Capture the cell that displays the provided text and extract its [X, Y] central coordinate. 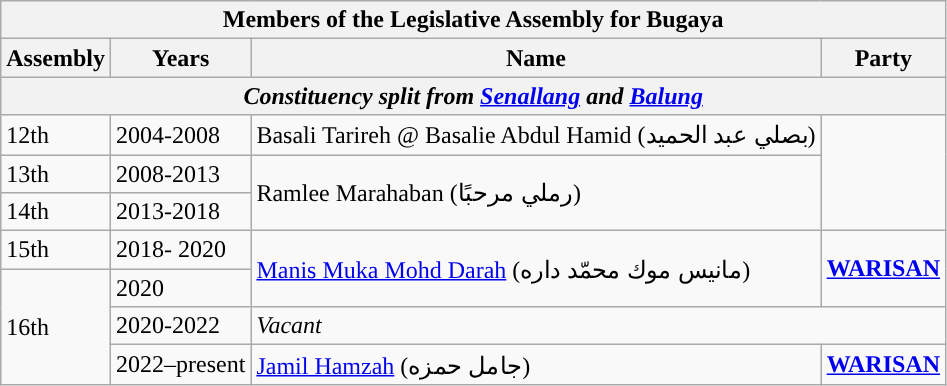
2004-2008 [180, 135]
2020 [180, 288]
Party [883, 58]
Members of the Legislative Assembly for Bugaya [474, 20]
2018- 2020 [180, 250]
2008-2013 [180, 173]
Name [536, 58]
16th [56, 327]
14th [56, 212]
15th [56, 250]
Jamil Hamzah (جامل حمزه) [536, 365]
12th [56, 135]
2020-2022 [180, 326]
Vacant [598, 326]
Years [180, 58]
2022–present [180, 365]
13th [56, 173]
2013-2018 [180, 212]
Assembly [56, 58]
Manis Muka Mohd Darah (مانيس موك محمّد داره) [536, 269]
Basali Tarireh @ Basalie Abdul Hamid (بصلي عبد الحميد) [536, 135]
Constituency split from Senallang and Balung [474, 96]
Ramlee Marahaban (رملي مرحبًا) [536, 192]
